Identify which cell holds the provided text, then report its [X, Y] central coordinate. 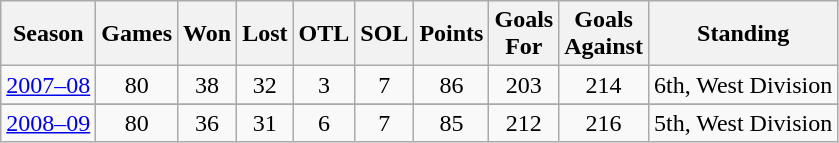
86 [452, 85]
Won [208, 34]
Standing [742, 34]
214 [604, 85]
6th, West Division [742, 85]
6 [324, 123]
Points [452, 34]
Games [137, 34]
212 [524, 123]
36 [208, 123]
OTL [324, 34]
2007–08 [48, 85]
SOL [384, 34]
216 [604, 123]
3 [324, 85]
38 [208, 85]
2008–09 [48, 123]
203 [524, 85]
32 [265, 85]
GoalsAgainst [604, 34]
5th, West Division [742, 123]
31 [265, 123]
Season [48, 34]
GoalsFor [524, 34]
Lost [265, 34]
85 [452, 123]
